Capture the cell that displays the provided text and extract its [X, Y] central coordinate. 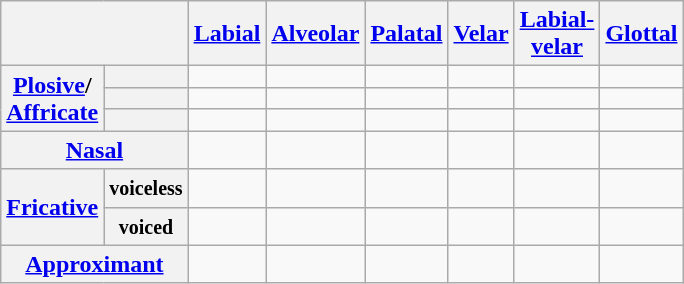
voiced [146, 226]
Nasal [94, 150]
Labial-velar [557, 34]
Palatal [406, 34]
Alveolar [316, 34]
Labial [227, 34]
Glottal [642, 34]
Fricative [52, 207]
Approximant [94, 264]
voiceless [146, 188]
Plosive/Affricate [52, 98]
Velar [481, 34]
